Search for the cell housing the specified text and yield its [x, y] center coordinate. 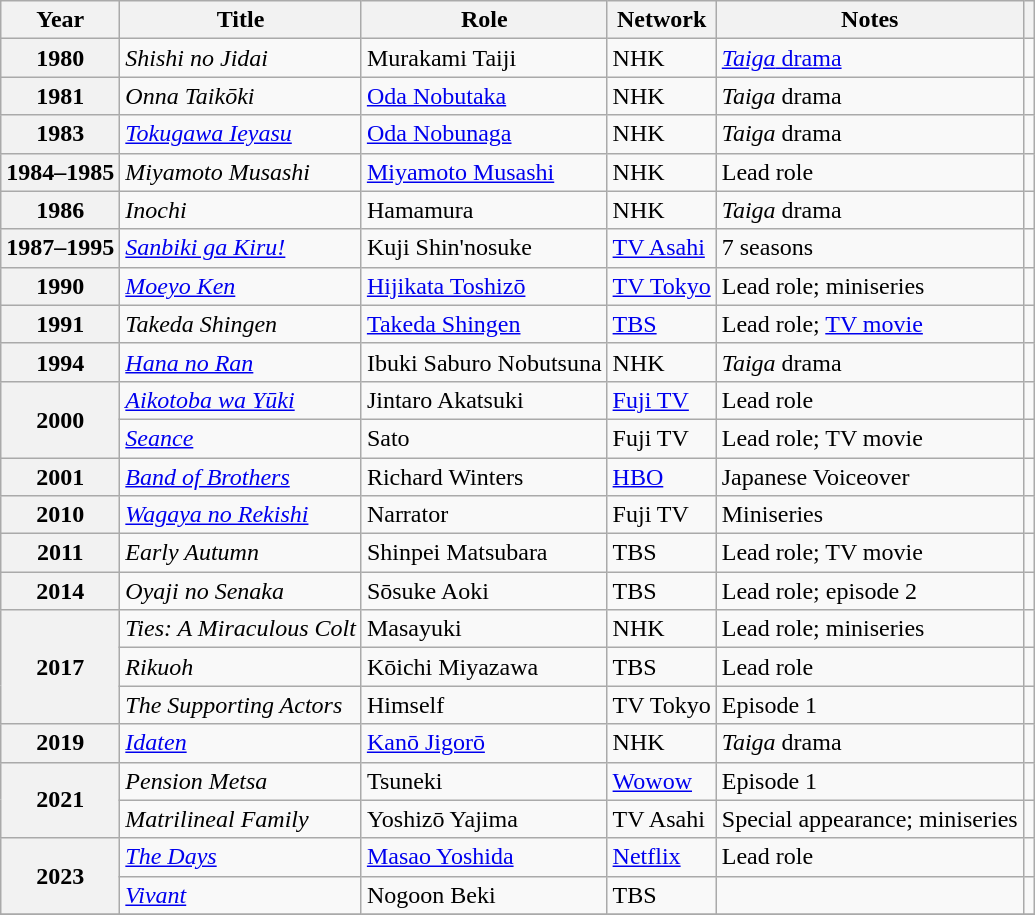
Yoshizō Yajima [484, 819]
1991 [60, 324]
Lead role; episode 2 [870, 591]
2010 [60, 515]
1986 [60, 210]
Masayuki [484, 629]
Jintaro Akatsuki [484, 400]
Year [60, 20]
Seance [241, 438]
HBO [662, 477]
Onna Taikōki [241, 96]
Tokugawa Ieyasu [241, 134]
Hamamura [484, 210]
Hijikata Toshizō [484, 286]
Vivant [241, 895]
Ibuki Saburo Nobutsuna [484, 362]
Band of Brothers [241, 477]
The Days [241, 857]
Ties: A Miraculous Colt [241, 629]
2011 [60, 553]
The Supporting Actors [241, 705]
Matrilineal Family [241, 819]
Narrator [484, 515]
2017 [60, 667]
2023 [60, 876]
Early Autumn [241, 553]
Pension Metsa [241, 781]
1984–1985 [60, 172]
2000 [60, 419]
Notes [870, 20]
2021 [60, 800]
Sōsuke Aoki [484, 591]
Netflix [662, 857]
Role [484, 20]
Nogoon Beki [484, 895]
Oda Nobunaga [484, 134]
Sato [484, 438]
Aikotoba wa Yūki [241, 400]
Tsuneki [484, 781]
1994 [60, 362]
Special appearance; miniseries [870, 819]
7 seasons [870, 248]
Kuji Shin'nosuke [484, 248]
Wagaya no Rekishi [241, 515]
Kanō Jigorō [484, 743]
Oyaji no Senaka [241, 591]
Sanbiki ga Kiru! [241, 248]
Richard Winters [484, 477]
Masao Yoshida [484, 857]
Hana no Ran [241, 362]
Rikuoh [241, 667]
1983 [60, 134]
1980 [60, 58]
Himself [484, 705]
Oda Nobutaka [484, 96]
Wowow [662, 781]
2014 [60, 591]
Idaten [241, 743]
Inochi [241, 210]
Title [241, 20]
1987–1995 [60, 248]
2001 [60, 477]
Miniseries [870, 515]
1990 [60, 286]
2019 [60, 743]
Moeyo Ken [241, 286]
Japanese Voiceover [870, 477]
Shishi no Jidai [241, 58]
Network [662, 20]
Shinpei Matsubara [484, 553]
Kōichi Miyazawa [484, 667]
1981 [60, 96]
Murakami Taiji [484, 58]
